For the text-containing cell, return its midpoint in [x, y] coordinate format. 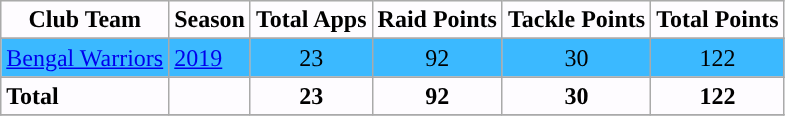
Tackle Points [576, 20]
Total Apps [311, 20]
Total Points [718, 20]
2019 [210, 58]
Season [210, 20]
Club Team [85, 20]
Total [85, 96]
Bengal Warriors [85, 58]
Raid Points [437, 20]
